Identify which cell holds the provided text, then report its [X, Y] central coordinate. 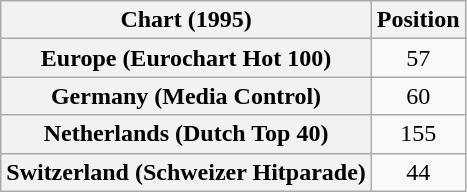
Switzerland (Schweizer Hitparade) [186, 172]
60 [418, 96]
Chart (1995) [186, 20]
57 [418, 58]
44 [418, 172]
155 [418, 134]
Europe (Eurochart Hot 100) [186, 58]
Germany (Media Control) [186, 96]
Position [418, 20]
Netherlands (Dutch Top 40) [186, 134]
